Locate the cell with the specified text and output its [X, Y] center coordinate. 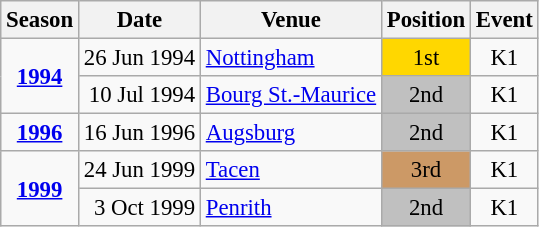
1994 [40, 76]
3 Oct 1999 [139, 208]
24 Jun 1999 [139, 170]
3rd [426, 170]
Event [505, 20]
Venue [290, 20]
1996 [40, 133]
Season [40, 20]
Tacen [290, 170]
Position [426, 20]
Date [139, 20]
Bourg St.-Maurice [290, 95]
1st [426, 58]
Nottingham [290, 58]
Penrith [290, 208]
1999 [40, 188]
10 Jul 1994 [139, 95]
26 Jun 1994 [139, 58]
16 Jun 1996 [139, 133]
Augsburg [290, 133]
